Identify which cell holds the provided text, then report its [X, Y] central coordinate. 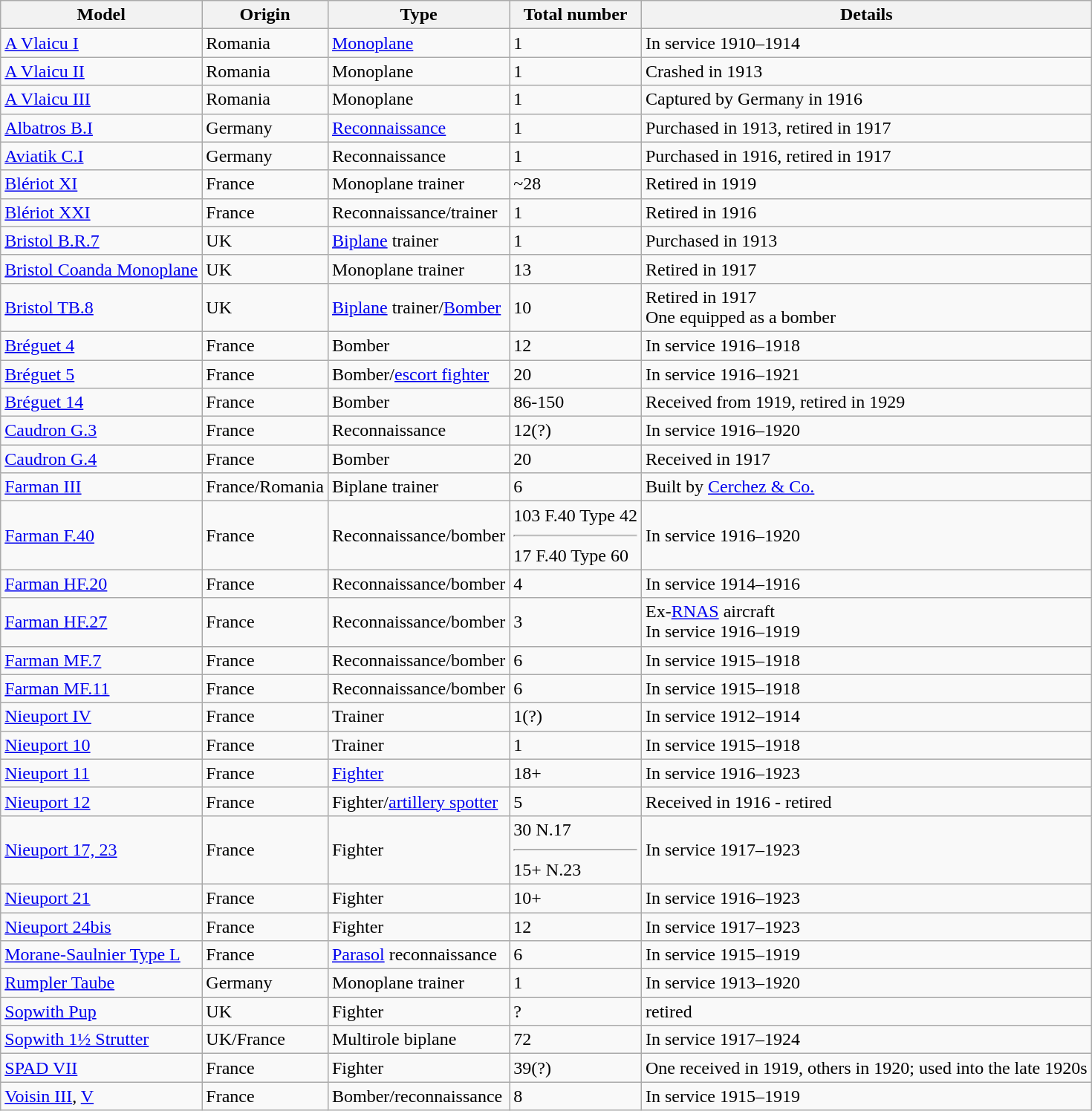
France/Romania [265, 487]
Bomber/reconnaissance [418, 1096]
13 [576, 269]
Farman HF.27 [101, 622]
Received in 1916 - retired [866, 801]
Rumpler Taube [101, 983]
Bomber/escort fighter [418, 374]
Received from 1919, retired in 1929 [866, 403]
Reconnaissance/trainer [418, 212]
3 [576, 622]
Sopwith 1½ Strutter [101, 1040]
5 [576, 801]
4 [576, 584]
retired [866, 1011]
Bréguet 14 [101, 403]
~28 [576, 184]
Bristol TB.8 [101, 307]
Sopwith Pup [101, 1011]
10+ [576, 898]
Retired in 1916 [866, 212]
Nieuport IV [101, 717]
A Vlaicu I [101, 43]
Built by Cerchez & Co. [866, 487]
Fighter/artillery spotter [418, 801]
A Vlaicu II [101, 71]
? [576, 1011]
Nieuport 11 [101, 773]
Nieuport 17, 23 [101, 850]
UK/France [265, 1040]
Morane-Saulnier Type L [101, 955]
A Vlaicu III [101, 100]
In service 1914–1916 [866, 584]
86-150 [576, 403]
Retired in 1917 [866, 269]
Purchased in 1913 [866, 241]
Blériot XXI [101, 212]
72 [576, 1040]
30 N.1715+ N.23 [576, 850]
Parasol reconnaissance [418, 955]
Farman F.40 [101, 535]
Voisin III, V [101, 1096]
Aviatik C.I [101, 156]
103 F.40 Type 4217 F.40 Type 60 [576, 535]
Bristol Coanda Monoplane [101, 269]
Blériot XI [101, 184]
Farman III [101, 487]
12(?) [576, 431]
Farman MF.7 [101, 660]
10 [576, 307]
Type [418, 15]
One received in 1919, others in 1920; used into the late 1920s [866, 1068]
Farman HF.20 [101, 584]
Model [101, 15]
Caudron G.4 [101, 459]
Multirole biplane [418, 1040]
Bristol B.R.7 [101, 241]
Origin [265, 15]
Albatros B.I [101, 128]
18+ [576, 773]
1(?) [576, 717]
Received in 1917 [866, 459]
Caudron G.3 [101, 431]
Nieuport 24bis [101, 926]
Retired in 1917One equipped as a bomber [866, 307]
In service 1913–1920 [866, 983]
In service 1912–1914 [866, 717]
Ex-RNAS aircraftIn service 1916–1919 [866, 622]
Total number [576, 15]
Details [866, 15]
Captured by Germany in 1916 [866, 100]
Biplane trainer/Bomber [418, 307]
Purchased in 1916, retired in 1917 [866, 156]
39(?) [576, 1068]
In service 1916–1921 [866, 374]
In service 1917–1924 [866, 1040]
SPAD VII [101, 1068]
Bréguet 5 [101, 374]
Nieuport 21 [101, 898]
In service 1916–1918 [866, 345]
Bréguet 4 [101, 345]
In service 1910–1914 [866, 43]
Farman MF.11 [101, 688]
Nieuport 10 [101, 745]
Purchased in 1913, retired in 1917 [866, 128]
8 [576, 1096]
Retired in 1919 [866, 184]
Nieuport 12 [101, 801]
Crashed in 1913 [866, 71]
